Extract the (X, Y) coordinate from the center of the cell holding the provided text.  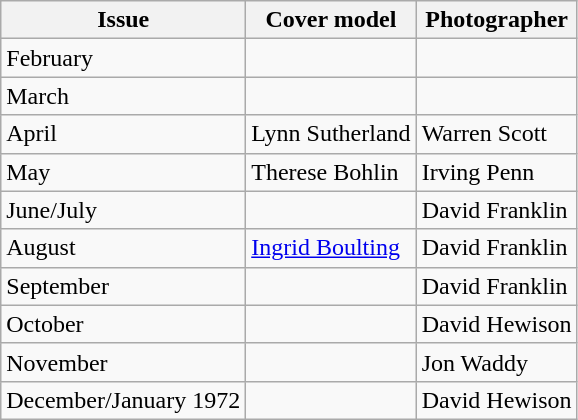
Issue (124, 20)
Lynn Sutherland (331, 134)
Jon Waddy (496, 362)
Irving Penn (496, 172)
October (124, 324)
Therese Bohlin (331, 172)
March (124, 96)
Ingrid Boulting (331, 248)
December/January 1972 (124, 400)
Cover model (331, 20)
Warren Scott (496, 134)
May (124, 172)
April (124, 134)
September (124, 286)
November (124, 362)
Photographer (496, 20)
February (124, 58)
August (124, 248)
June/July (124, 210)
